Find where the given text appears and provide that cell's center as (X, Y) coordinate. 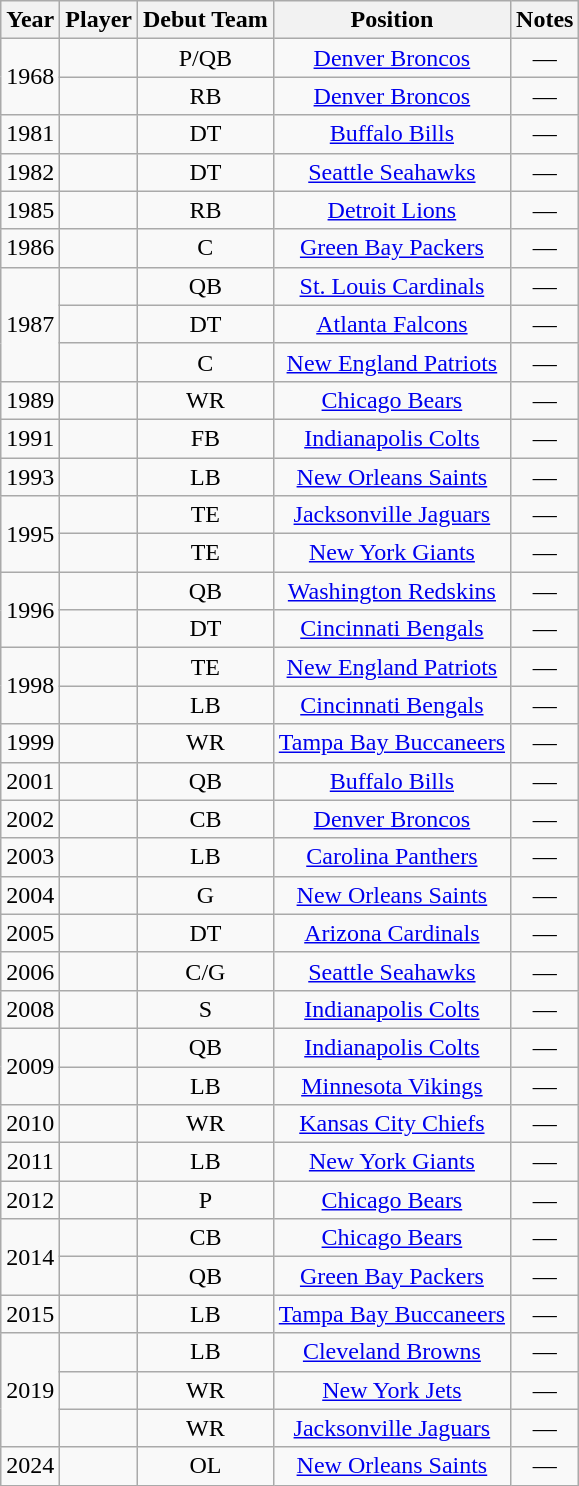
Washington Redskins (392, 591)
2008 (30, 1009)
P (206, 1200)
1999 (30, 743)
Carolina Panthers (392, 857)
New York Jets (392, 1390)
2015 (30, 1314)
1985 (30, 210)
FB (206, 438)
2001 (30, 781)
Arizona Cardinals (392, 933)
1995 (30, 534)
2002 (30, 819)
Kansas City Chiefs (392, 1124)
Atlanta Falcons (392, 324)
1989 (30, 400)
1996 (30, 610)
2011 (30, 1162)
1982 (30, 172)
2009 (30, 1066)
Minnesota Vikings (392, 1085)
1998 (30, 686)
Debut Team (206, 20)
Notes (545, 20)
St. Louis Cardinals (392, 286)
2004 (30, 895)
Detroit Lions (392, 210)
2005 (30, 933)
1991 (30, 438)
Cleveland Browns (392, 1352)
1986 (30, 248)
1968 (30, 77)
1987 (30, 324)
G (206, 895)
2010 (30, 1124)
S (206, 1009)
2012 (30, 1200)
2024 (30, 1466)
2019 (30, 1390)
2003 (30, 857)
C/G (206, 971)
2014 (30, 1257)
1981 (30, 134)
Player (99, 20)
1993 (30, 477)
Position (392, 20)
OL (206, 1466)
P/QB (206, 58)
Year (30, 20)
2006 (30, 971)
